Pinpoint the cell where the given text exists, returning its [X, Y] midpoint coordinate. 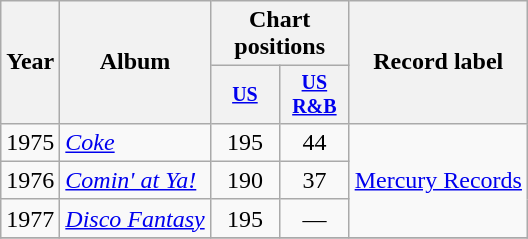
190 [244, 180]
Album [135, 62]
44 [314, 142]
1975 [30, 142]
Record label [438, 62]
1976 [30, 180]
US [244, 94]
Disco Fantasy [135, 218]
Coke [135, 142]
— [314, 218]
Comin' at Ya! [135, 180]
USR&B [314, 94]
Mercury Records [438, 180]
Chart positions [280, 34]
Year [30, 62]
1977 [30, 218]
37 [314, 180]
